For the text-containing cell, return its midpoint in (x, y) coordinate format. 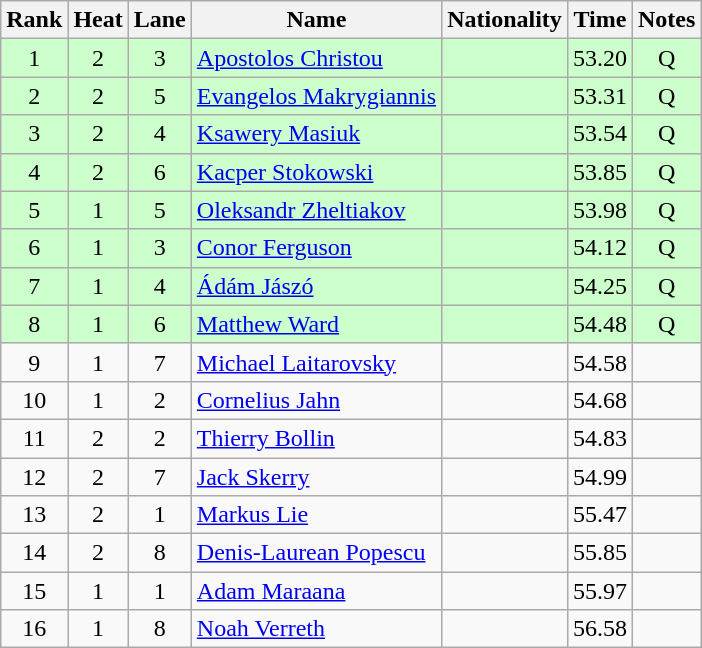
53.54 (600, 134)
56.58 (600, 629)
12 (34, 477)
55.97 (600, 591)
Lane (160, 20)
Ksawery Masiuk (316, 134)
Notes (666, 20)
55.85 (600, 553)
Evangelos Makrygiannis (316, 96)
Matthew Ward (316, 324)
54.83 (600, 438)
54.58 (600, 362)
Jack Skerry (316, 477)
Denis-Laurean Popescu (316, 553)
Nationality (505, 20)
Markus Lie (316, 515)
11 (34, 438)
13 (34, 515)
Adam Maraana (316, 591)
53.85 (600, 172)
Time (600, 20)
10 (34, 400)
54.99 (600, 477)
Rank (34, 20)
Conor Ferguson (316, 248)
Oleksandr Zheltiakov (316, 210)
9 (34, 362)
Thierry Bollin (316, 438)
Noah Verreth (316, 629)
54.25 (600, 286)
55.47 (600, 515)
Ádám Jászó (316, 286)
54.48 (600, 324)
54.12 (600, 248)
Michael Laitarovsky (316, 362)
Heat (98, 20)
14 (34, 553)
53.20 (600, 58)
Apostolos Christou (316, 58)
Name (316, 20)
15 (34, 591)
Cornelius Jahn (316, 400)
16 (34, 629)
Kacper Stokowski (316, 172)
53.31 (600, 96)
54.68 (600, 400)
53.98 (600, 210)
